Determine the [X, Y] coordinate at the center of the cell enclosing the given text.  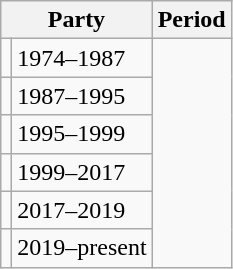
1999–2017 [82, 172]
2017–2019 [82, 210]
2019–present [82, 248]
1987–1995 [82, 96]
1974–1987 [82, 58]
Party [76, 20]
Period [192, 20]
1995–1999 [82, 134]
